Return the [x, y] coordinate for the center point of the cell that contains the specified text.  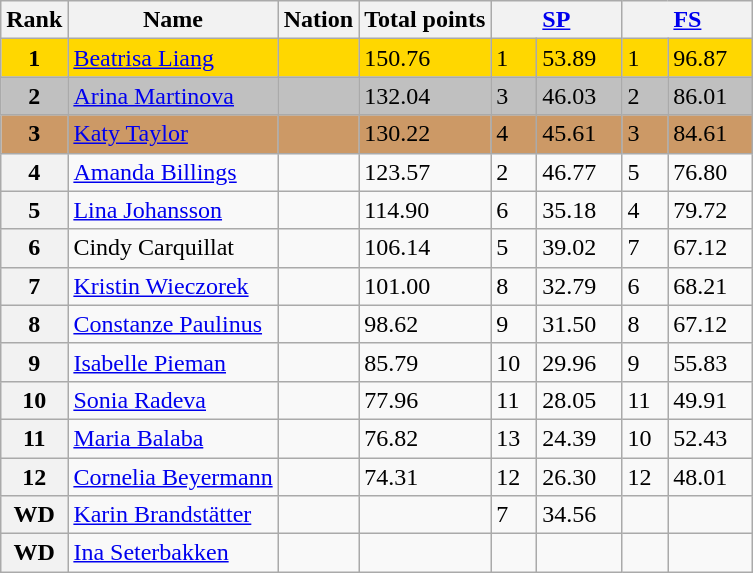
Constanze Paulinus [173, 324]
Arina Martinova [173, 96]
13 [514, 438]
130.22 [425, 134]
53.89 [580, 58]
98.62 [425, 324]
Cornelia Beyermann [173, 477]
35.18 [580, 210]
55.83 [710, 362]
Rank [34, 20]
84.61 [710, 134]
Nation [318, 20]
Maria Balaba [173, 438]
96.87 [710, 58]
123.57 [425, 172]
49.91 [710, 400]
77.96 [425, 400]
68.21 [710, 286]
24.39 [580, 438]
39.02 [580, 248]
Amanda Billings [173, 172]
76.82 [425, 438]
Isabelle Pieman [173, 362]
101.00 [425, 286]
Ina Seterbakken [173, 553]
45.61 [580, 134]
26.30 [580, 477]
32.79 [580, 286]
29.96 [580, 362]
31.50 [580, 324]
28.05 [580, 400]
Name [173, 20]
Sonia Radeva [173, 400]
150.76 [425, 58]
85.79 [425, 362]
114.90 [425, 210]
SP [556, 20]
Karin Brandstätter [173, 515]
76.80 [710, 172]
86.01 [710, 96]
Katy Taylor [173, 134]
FS [688, 20]
Cindy Carquillat [173, 248]
74.31 [425, 477]
46.03 [580, 96]
Total points [425, 20]
106.14 [425, 248]
132.04 [425, 96]
Beatrisa Liang [173, 58]
48.01 [710, 477]
79.72 [710, 210]
46.77 [580, 172]
52.43 [710, 438]
Lina Johansson [173, 210]
Kristin Wieczorek [173, 286]
34.56 [580, 515]
